Provide the [x, y] coordinate of the cell's center where the given text is located.  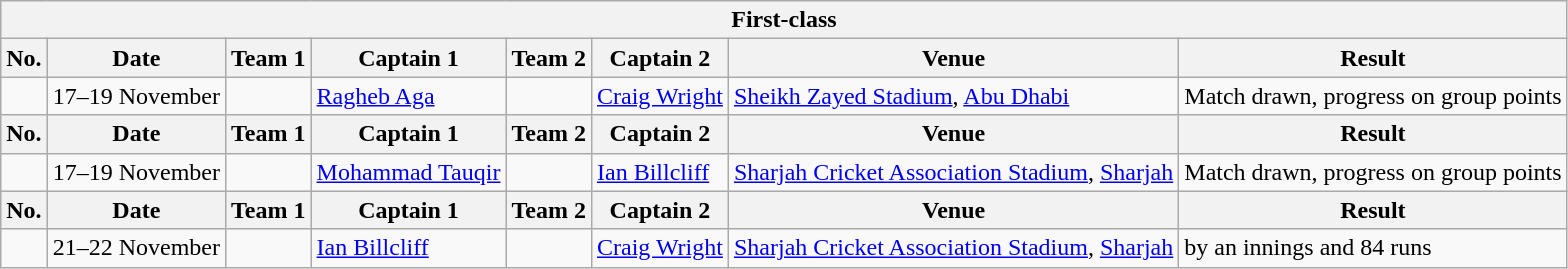
Ragheb Aga [408, 96]
Sheikh Zayed Stadium, Abu Dhabi [953, 96]
21–22 November [136, 248]
by an innings and 84 runs [1373, 248]
Mohammad Tauqir [408, 172]
First-class [784, 20]
